Provide the (X, Y) coordinate of the cell's center where the given text is located.  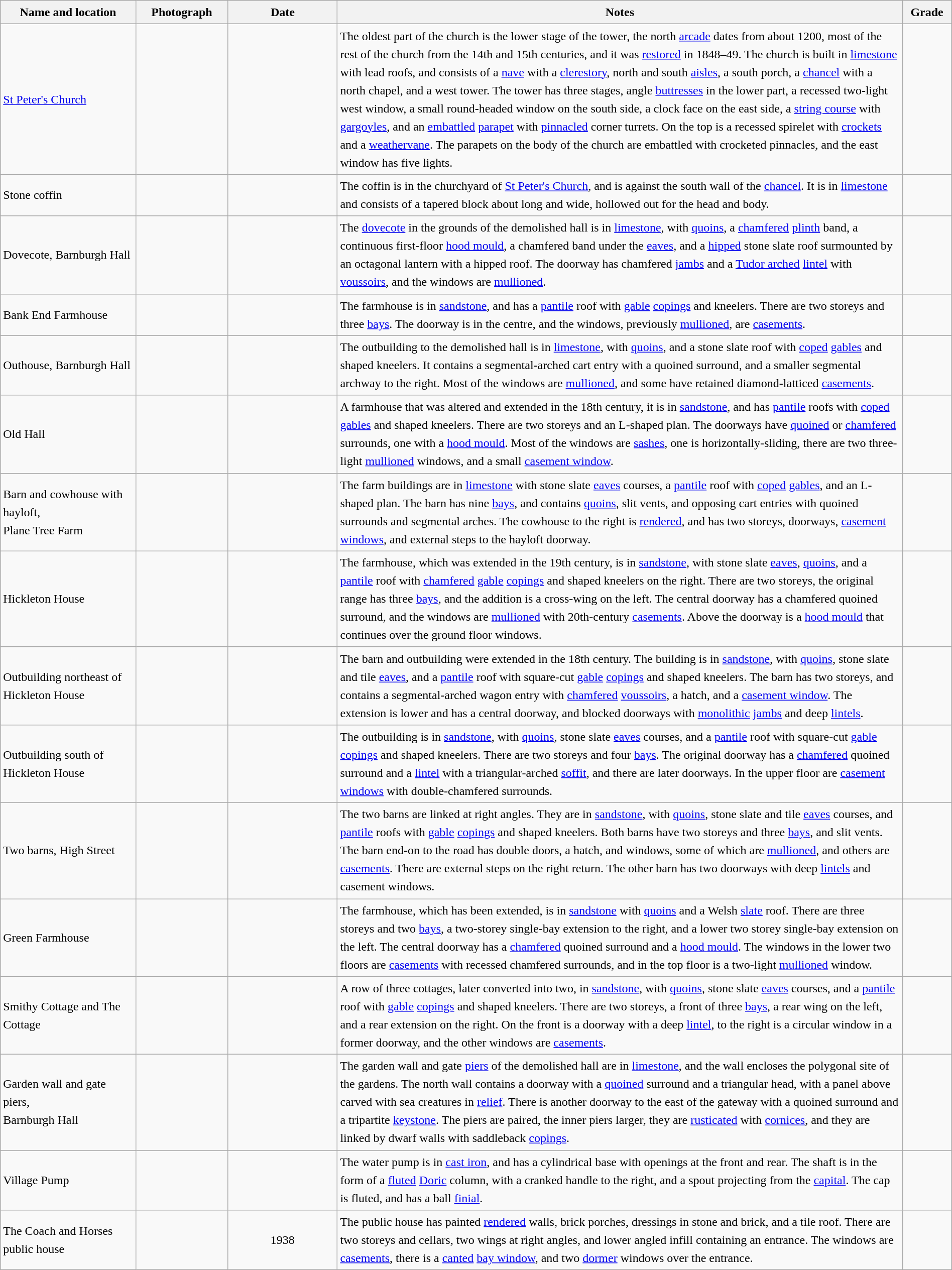
The Coach and Horses public house (68, 1240)
Outbuilding south of Hickleton House (68, 763)
Two barns, High Street (68, 851)
Old Hall (68, 434)
Bank End Farmhouse (68, 314)
Outhouse, Barnburgh Hall (68, 366)
Village Pump (68, 1180)
Stone coffin (68, 195)
Dovecote, Barnburgh Hall (68, 255)
Smithy Cottage and The Cottage (68, 1015)
Photograph (182, 12)
Grade (927, 12)
Garden wall and gate piers,Barnburgh Hall (68, 1103)
Hickleton House (68, 599)
Notes (620, 12)
St Peter's Church (68, 99)
1938 (283, 1240)
Name and location (68, 12)
Green Farmhouse (68, 938)
Barn and cowhouse with hayloft,Plane Tree Farm (68, 512)
Outbuilding northeast of Hickleton House (68, 686)
Date (283, 12)
